Identify which cell holds the provided text, then report its [x, y] central coordinate. 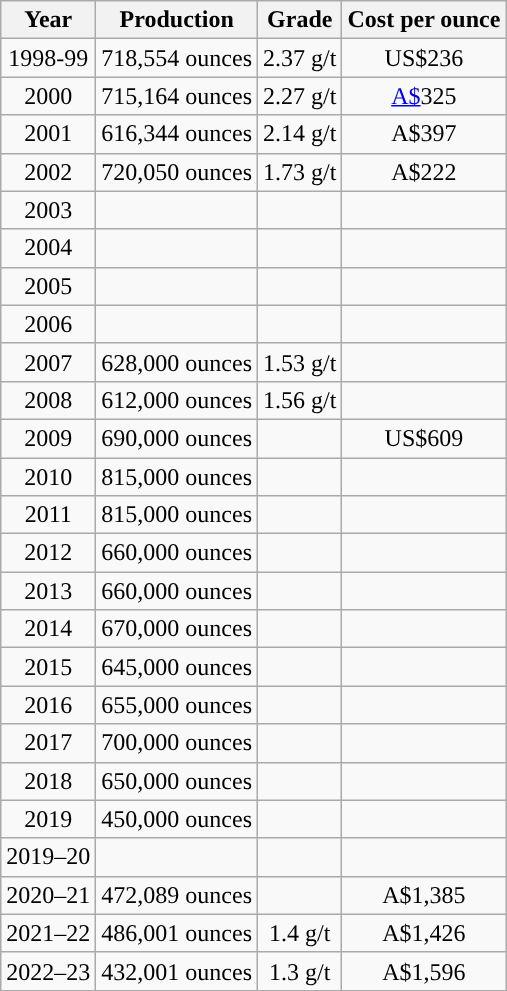
2013 [48, 591]
1.4 g/t [300, 933]
650,000 ounces [177, 781]
Production [177, 20]
700,000 ounces [177, 743]
720,050 ounces [177, 172]
432,001 ounces [177, 971]
2011 [48, 515]
A$1,385 [424, 895]
2001 [48, 134]
2006 [48, 324]
2009 [48, 438]
612,000 ounces [177, 400]
616,344 ounces [177, 134]
2016 [48, 705]
2.27 g/t [300, 96]
472,089 ounces [177, 895]
2010 [48, 477]
2004 [48, 248]
1.53 g/t [300, 362]
US$609 [424, 438]
Year [48, 20]
645,000 ounces [177, 667]
715,164 ounces [177, 96]
2.37 g/t [300, 58]
2022–23 [48, 971]
A$1,596 [424, 971]
1.3 g/t [300, 971]
486,001 ounces [177, 933]
1998-99 [48, 58]
2019–20 [48, 857]
2015 [48, 667]
718,554 ounces [177, 58]
690,000 ounces [177, 438]
2012 [48, 553]
Cost per ounce [424, 20]
2019 [48, 819]
A$397 [424, 134]
2014 [48, 629]
655,000 ounces [177, 705]
1.73 g/t [300, 172]
2021–22 [48, 933]
2000 [48, 96]
2.14 g/t [300, 134]
1.56 g/t [300, 400]
2008 [48, 400]
A$222 [424, 172]
A$1,426 [424, 933]
628,000 ounces [177, 362]
2018 [48, 781]
Grade [300, 20]
450,000 ounces [177, 819]
2002 [48, 172]
2007 [48, 362]
A$325 [424, 96]
US$236 [424, 58]
2005 [48, 286]
2003 [48, 210]
2020–21 [48, 895]
670,000 ounces [177, 629]
2017 [48, 743]
